Detect which cell encompasses the target text, then output its (X, Y) center coordinate. 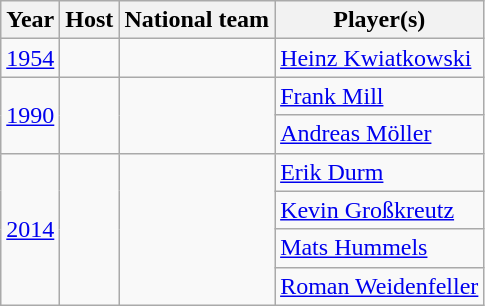
Erik Durm (380, 172)
1954 (30, 58)
Mats Hummels (380, 248)
Kevin Großkreutz (380, 210)
Roman Weidenfeller (380, 286)
2014 (30, 229)
Andreas Möller (380, 134)
Heinz Kwiatkowski (380, 58)
Host (90, 20)
Player(s) (380, 20)
Year (30, 20)
1990 (30, 115)
National team (197, 20)
Frank Mill (380, 96)
